Find where the given text appears and provide that cell's center as [x, y] coordinate. 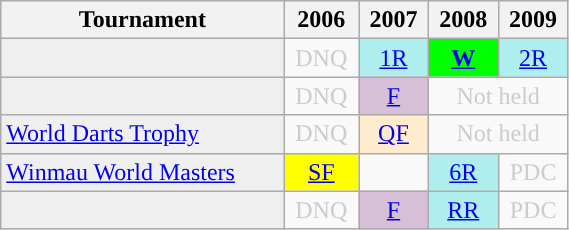
World Darts Trophy [142, 134]
Winmau World Masters [142, 172]
Tournament [142, 20]
SF [322, 172]
2006 [322, 20]
2008 [463, 20]
W [463, 58]
2007 [394, 20]
2009 [533, 20]
6R [463, 172]
QF [394, 134]
2R [533, 58]
RR [463, 210]
1R [394, 58]
